Determine the [X, Y] coordinate at the center of the cell enclosing the given text.  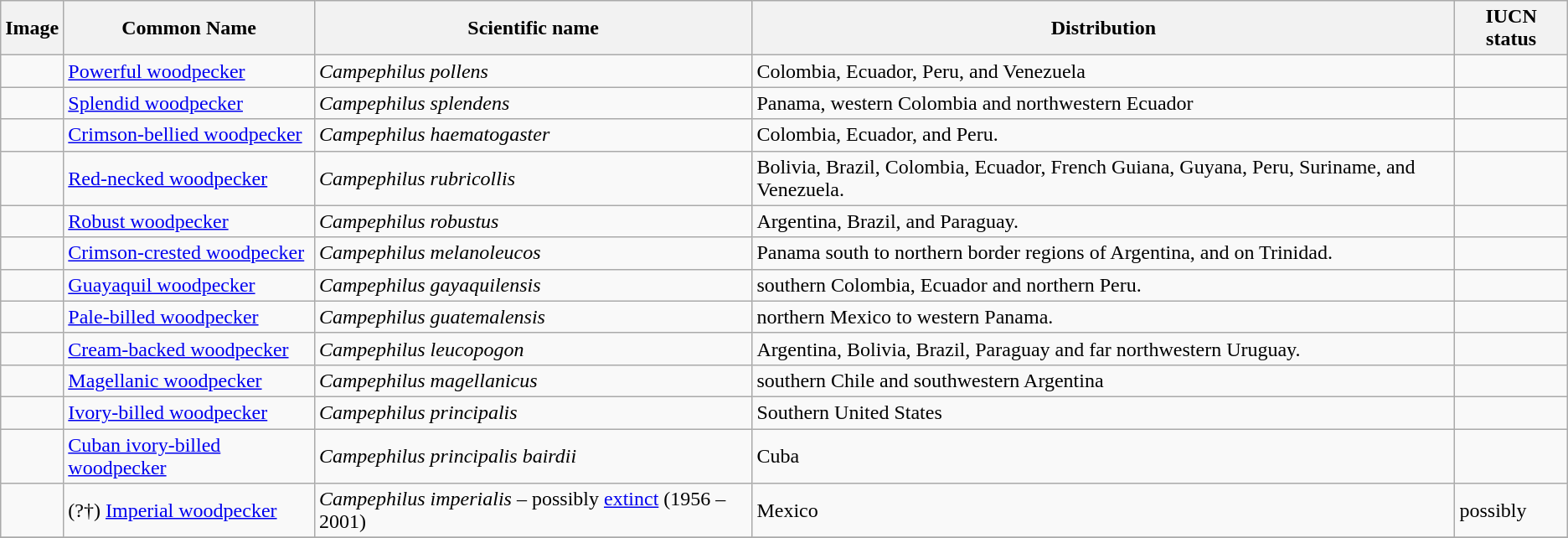
Panama south to northern border regions of Argentina, and on Trinidad. [1104, 253]
Mexico [1104, 511]
Colombia, Ecuador, Peru, and Venezuela [1104, 71]
Magellanic woodpecker [189, 380]
Campephilus gayaquilensis [533, 285]
Campephilus leucopogon [533, 349]
southern Chile and southwestern Argentina [1104, 380]
Argentina, Bolivia, Brazil, Paraguay and far northwestern Uruguay. [1104, 349]
Red-necked woodpecker [189, 178]
Cream-backed woodpecker [189, 349]
southern Colombia, Ecuador and northern Peru. [1104, 285]
Campephilus haematogaster [533, 135]
Campephilus principalis [533, 412]
Ivory-billed woodpecker [189, 412]
Common Name [189, 28]
Campephilus pollens [533, 71]
Scientific name [533, 28]
Colombia, Ecuador, and Peru. [1104, 135]
Campephilus principalis bairdii [533, 456]
Distribution [1104, 28]
Pale-billed woodpecker [189, 317]
Powerful woodpecker [189, 71]
Cuban ivory-billed woodpecker [189, 456]
Bolivia, Brazil, Colombia, Ecuador, French Guiana, Guyana, Peru, Suriname, and Venezuela. [1104, 178]
possibly [1511, 511]
northern Mexico to western Panama. [1104, 317]
Robust woodpecker [189, 221]
Splendid woodpecker [189, 103]
Crimson-bellied woodpecker [189, 135]
(?†) Imperial woodpecker [189, 511]
Guayaquil woodpecker [189, 285]
Campephilus magellanicus [533, 380]
Campephilus melanoleucos [533, 253]
Image [32, 28]
Campephilus splendens [533, 103]
Panama, western Colombia and northwestern Ecuador [1104, 103]
Campephilus imperialis – possibly extinct (1956 – 2001) [533, 511]
Campephilus guatemalensis [533, 317]
Southern United States [1104, 412]
IUCN status [1511, 28]
Crimson-crested woodpecker [189, 253]
Campephilus rubricollis [533, 178]
Argentina, Brazil, and Paraguay. [1104, 221]
Cuba [1104, 456]
Campephilus robustus [533, 221]
